Return the (X, Y) coordinate for the center point of the cell that contains the specified text.  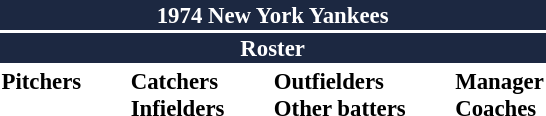
Roster (272, 48)
1974 New York Yankees (272, 15)
